Scan for the cell matching the given text and deliver its (X, Y) coordinate at center. 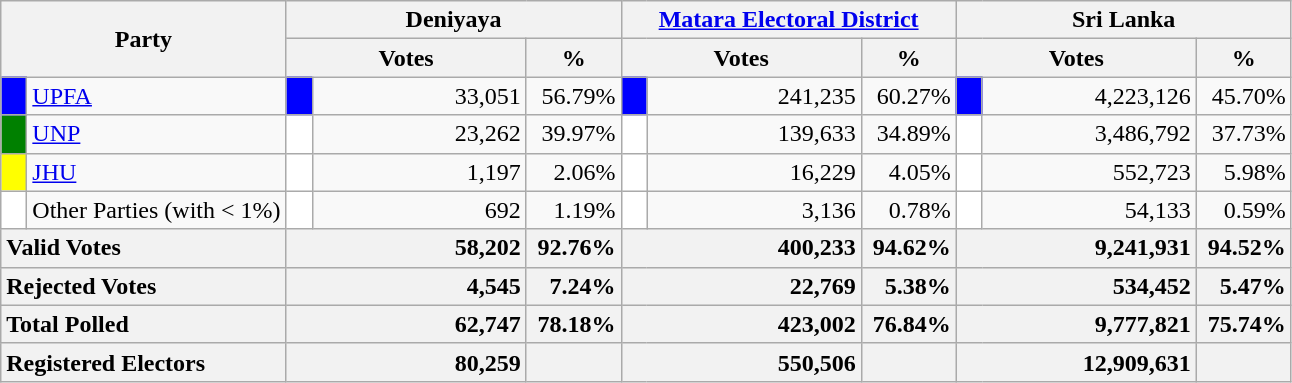
9,241,931 (1076, 248)
0.59% (1244, 210)
423,002 (741, 324)
3,486,792 (1089, 134)
33,051 (419, 96)
534,452 (1076, 286)
0.78% (908, 210)
3,136 (754, 210)
12,909,631 (1076, 362)
UPFA (156, 96)
56.79% (574, 96)
552,723 (1089, 172)
UNP (156, 134)
16,229 (754, 172)
Rejected Votes (144, 286)
23,262 (419, 134)
5.98% (1244, 172)
58,202 (406, 248)
Deniyaya (454, 20)
Other Parties (with < 1%) (156, 210)
60.27% (908, 96)
54,133 (1089, 210)
Total Polled (144, 324)
5.47% (1244, 286)
241,235 (754, 96)
Matara Electoral District (788, 20)
692 (419, 210)
400,233 (741, 248)
7.24% (574, 286)
39.97% (574, 134)
Party (144, 39)
4,223,126 (1089, 96)
94.52% (1244, 248)
37.73% (1244, 134)
Sri Lanka (1124, 20)
4,545 (406, 286)
76.84% (908, 324)
Registered Electors (144, 362)
75.74% (1244, 324)
Valid Votes (144, 248)
80,259 (406, 362)
94.62% (908, 248)
45.70% (1244, 96)
2.06% (574, 172)
22,769 (741, 286)
9,777,821 (1076, 324)
1,197 (419, 172)
1.19% (574, 210)
550,506 (741, 362)
78.18% (574, 324)
92.76% (574, 248)
34.89% (908, 134)
139,633 (754, 134)
62,747 (406, 324)
4.05% (908, 172)
JHU (156, 172)
5.38% (908, 286)
